Return [x, y] of the center of cell containing provided text 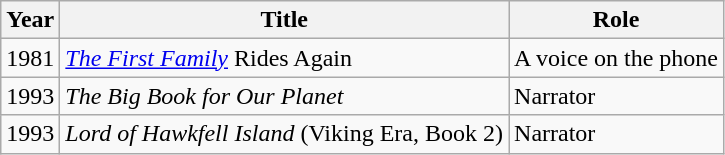
Title [284, 20]
The Big Book for Our Planet [284, 96]
1981 [30, 58]
The First Family Rides Again [284, 58]
A voice on the phone [616, 58]
Year [30, 20]
Lord of Hawkfell Island (Viking Era, Book 2) [284, 134]
Role [616, 20]
